For the text-containing cell, return its midpoint in (x, y) coordinate format. 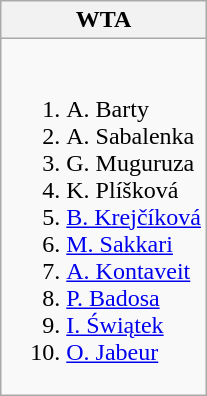
A. Barty A. Sabalenka G. Muguruza K. Plíšková B. Krejčíková M. Sakkari A. Kontaveit P. Badosa I. Świątek O. Jabeur (104, 217)
WTA (104, 20)
